Find where the given text appears and provide that cell's center as [X, Y] coordinate. 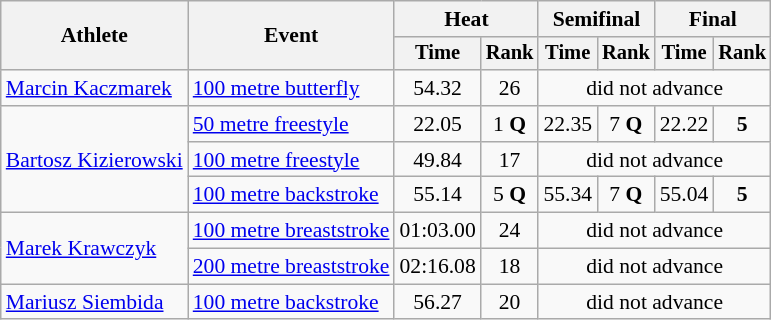
100 metre freestyle [292, 160]
Event [292, 36]
55.34 [568, 195]
18 [510, 267]
54.32 [437, 88]
22.05 [437, 124]
17 [510, 160]
5 Q [510, 195]
50 metre freestyle [292, 124]
26 [510, 88]
1 Q [510, 124]
Bartosz Kizierowski [94, 160]
55.04 [684, 195]
Marek Krawczyk [94, 248]
Marcin Kaczmarek [94, 88]
22.35 [568, 124]
Mariusz Siembida [94, 302]
Final [713, 19]
Athlete [94, 36]
22.22 [684, 124]
200 metre breaststroke [292, 267]
56.27 [437, 302]
100 metre butterfly [292, 88]
24 [510, 231]
49.84 [437, 160]
55.14 [437, 195]
100 metre breaststroke [292, 231]
20 [510, 302]
Heat [466, 19]
Semifinal [596, 19]
02:16.08 [437, 267]
01:03.00 [437, 231]
